Scan for the cell matching the given text and deliver its (X, Y) coordinate at center. 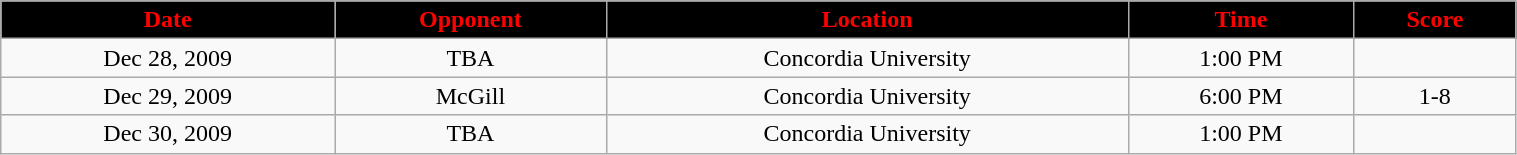
Opponent (471, 20)
McGill (471, 96)
Time (1241, 20)
6:00 PM (1241, 96)
Date (168, 20)
Dec 29, 2009 (168, 96)
Dec 28, 2009 (168, 58)
1-8 (1435, 96)
Location (867, 20)
Dec 30, 2009 (168, 134)
Score (1435, 20)
